Scan for the cell matching the given text and deliver its (X, Y) coordinate at center. 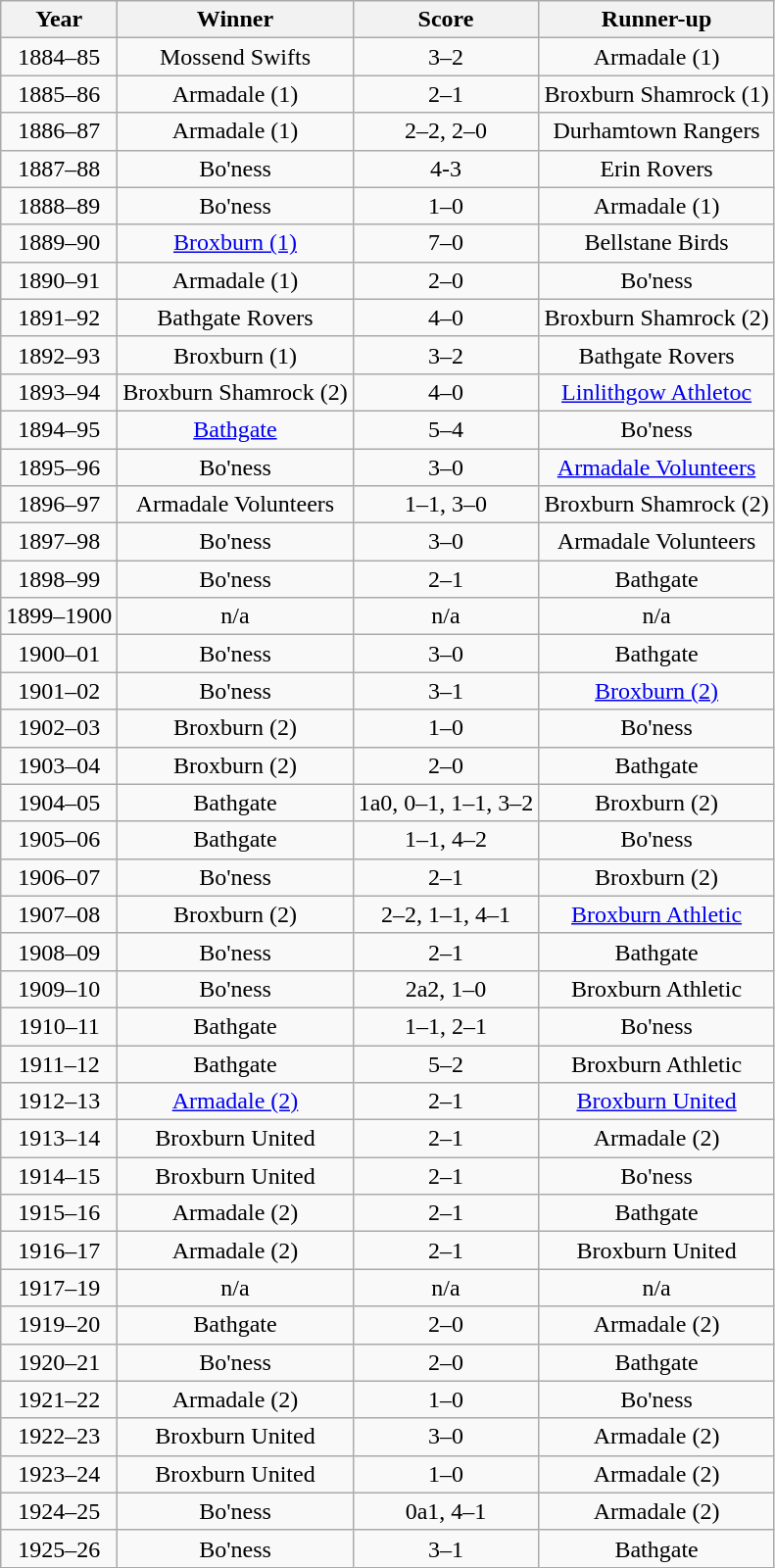
Runner-up (656, 20)
1895–96 (59, 467)
Broxburn Shamrock (1) (656, 94)
1–1, 3–0 (446, 505)
1888–89 (59, 206)
1906–07 (59, 877)
7–0 (446, 243)
1919–20 (59, 1325)
1885–86 (59, 94)
1916–17 (59, 1250)
1920–21 (59, 1362)
1889–90 (59, 243)
Linlithgow Athletoc (656, 392)
4-3 (446, 169)
1894–95 (59, 429)
1890–91 (59, 280)
1922–23 (59, 1437)
1911–12 (59, 1063)
5–2 (446, 1063)
Year (59, 20)
1925–26 (59, 1548)
1892–93 (59, 355)
2–2, 1–1, 4–1 (446, 914)
1893–94 (59, 392)
1900–01 (59, 654)
1905–06 (59, 840)
1899–1900 (59, 616)
Erin Rovers (656, 169)
1907–08 (59, 914)
1910–11 (59, 1026)
5–4 (446, 429)
1886–87 (59, 131)
1896–97 (59, 505)
1a0, 0–1, 1–1, 3–2 (446, 803)
1921–22 (59, 1399)
1915–16 (59, 1213)
Bellstane Birds (656, 243)
1923–24 (59, 1474)
Score (446, 20)
1–1, 2–1 (446, 1026)
2a2, 1–0 (446, 989)
1897–98 (59, 542)
1924–25 (59, 1511)
1904–05 (59, 803)
1887–88 (59, 169)
1901–02 (59, 691)
1–1, 4–2 (446, 840)
Durhamtown Rangers (656, 131)
1884–85 (59, 57)
2–2, 2–0 (446, 131)
Winner (235, 20)
1902–03 (59, 728)
1914–15 (59, 1176)
1909–10 (59, 989)
Mossend Swifts (235, 57)
1908–09 (59, 952)
0a1, 4–1 (446, 1511)
1898–99 (59, 579)
1912–13 (59, 1102)
1917–19 (59, 1288)
1913–14 (59, 1139)
1903–04 (59, 765)
1891–92 (59, 318)
